Provide the (X, Y) coordinate of the cell's center where the given text is located.  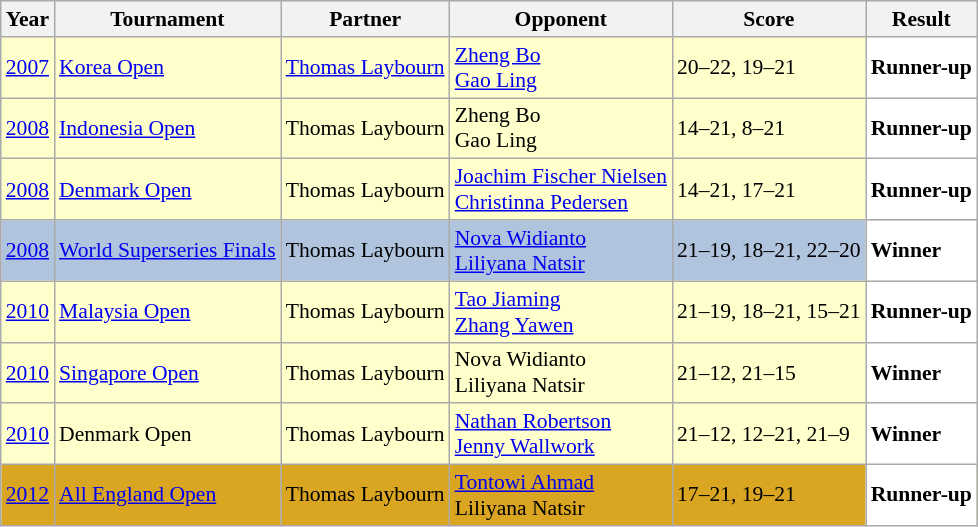
21–12, 12–21, 21–9 (769, 434)
2007 (28, 68)
Opponent (561, 19)
All England Open (168, 496)
Tao Jiaming Zhang Yawen (561, 312)
World Superseries Finals (168, 250)
2012 (28, 496)
Nathan Robertson Jenny Wallwork (561, 434)
Partner (366, 19)
21–19, 18–21, 22–20 (769, 250)
Result (922, 19)
Singapore Open (168, 372)
Tontowi Ahmad Liliyana Natsir (561, 496)
21–12, 21–15 (769, 372)
14–21, 17–21 (769, 190)
Korea Open (168, 68)
Malaysia Open (168, 312)
17–21, 19–21 (769, 496)
Joachim Fischer Nielsen Christinna Pedersen (561, 190)
21–19, 18–21, 15–21 (769, 312)
Year (28, 19)
20–22, 19–21 (769, 68)
Tournament (168, 19)
14–21, 8–21 (769, 128)
Score (769, 19)
Indonesia Open (168, 128)
